For the text-containing cell, return its midpoint in [x, y] coordinate format. 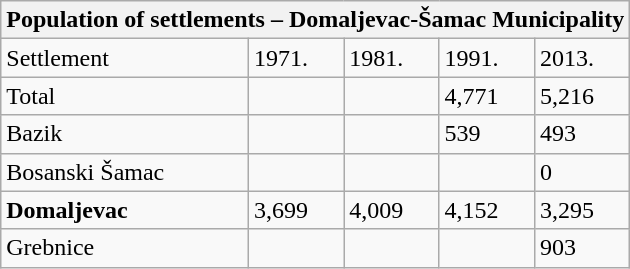
4,771 [486, 96]
Population of settlements – Domaljevac-Šamac Municipality [316, 20]
Total [125, 96]
5,216 [582, 96]
3,295 [582, 210]
4,009 [392, 210]
Grebnice [125, 248]
1991. [486, 58]
0 [582, 172]
Bazik [125, 134]
493 [582, 134]
1981. [392, 58]
Bosanski Šamac [125, 172]
1971. [296, 58]
Settlement [125, 58]
3,699 [296, 210]
Domaljevac [125, 210]
2013. [582, 58]
903 [582, 248]
4,152 [486, 210]
539 [486, 134]
